Capture the cell that displays the provided text and extract its (x, y) central coordinate. 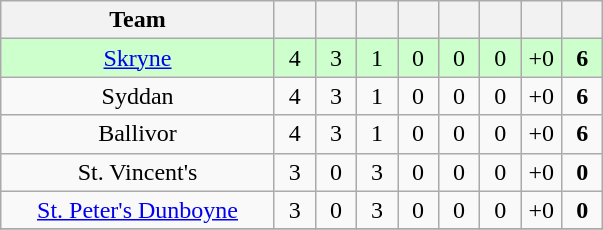
St. Peter's Dunboyne (138, 210)
Team (138, 20)
St. Vincent's (138, 172)
Skryne (138, 58)
Syddan (138, 96)
Ballivor (138, 134)
